Provide the [x, y] coordinate of the cell's center where the given text is located.  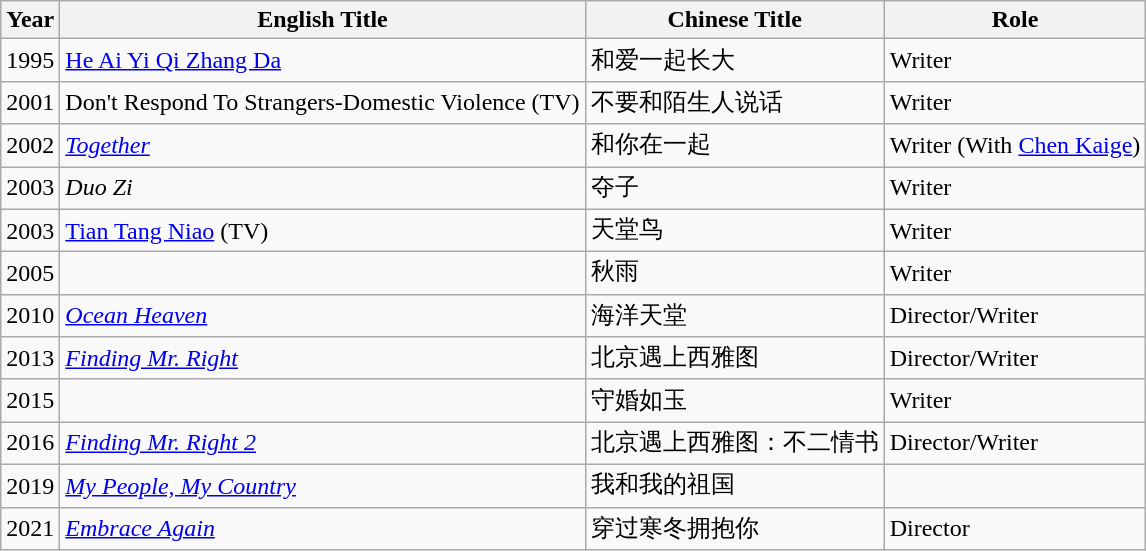
Tian Tang Niao (TV) [322, 230]
2021 [30, 528]
北京遇上西雅图：不二情书 [734, 444]
北京遇上西雅图 [734, 358]
天堂鸟 [734, 230]
Don't Respond To Strangers-Domestic Violence (TV) [322, 102]
夺子 [734, 188]
He Ai Yi Qi Zhang Da [322, 60]
2015 [30, 400]
2001 [30, 102]
Role [1015, 20]
守婚如玉 [734, 400]
Duo Zi [322, 188]
Ocean Heaven [322, 316]
2010 [30, 316]
Together [322, 146]
Director [1015, 528]
穿过寒冬拥抱你 [734, 528]
Finding Mr. Right [322, 358]
My People, My Country [322, 486]
和爱一起长大 [734, 60]
2005 [30, 274]
和你在一起 [734, 146]
1995 [30, 60]
秋雨 [734, 274]
2002 [30, 146]
Year [30, 20]
Embrace Again [322, 528]
English Title [322, 20]
海洋天堂 [734, 316]
我和我的祖国 [734, 486]
不要和陌生人说话 [734, 102]
Finding Mr. Right 2 [322, 444]
2019 [30, 486]
Chinese Title [734, 20]
2016 [30, 444]
Writer (With Chen Kaige) [1015, 146]
2013 [30, 358]
